Detect which cell encompasses the target text, then output its [X, Y] center coordinate. 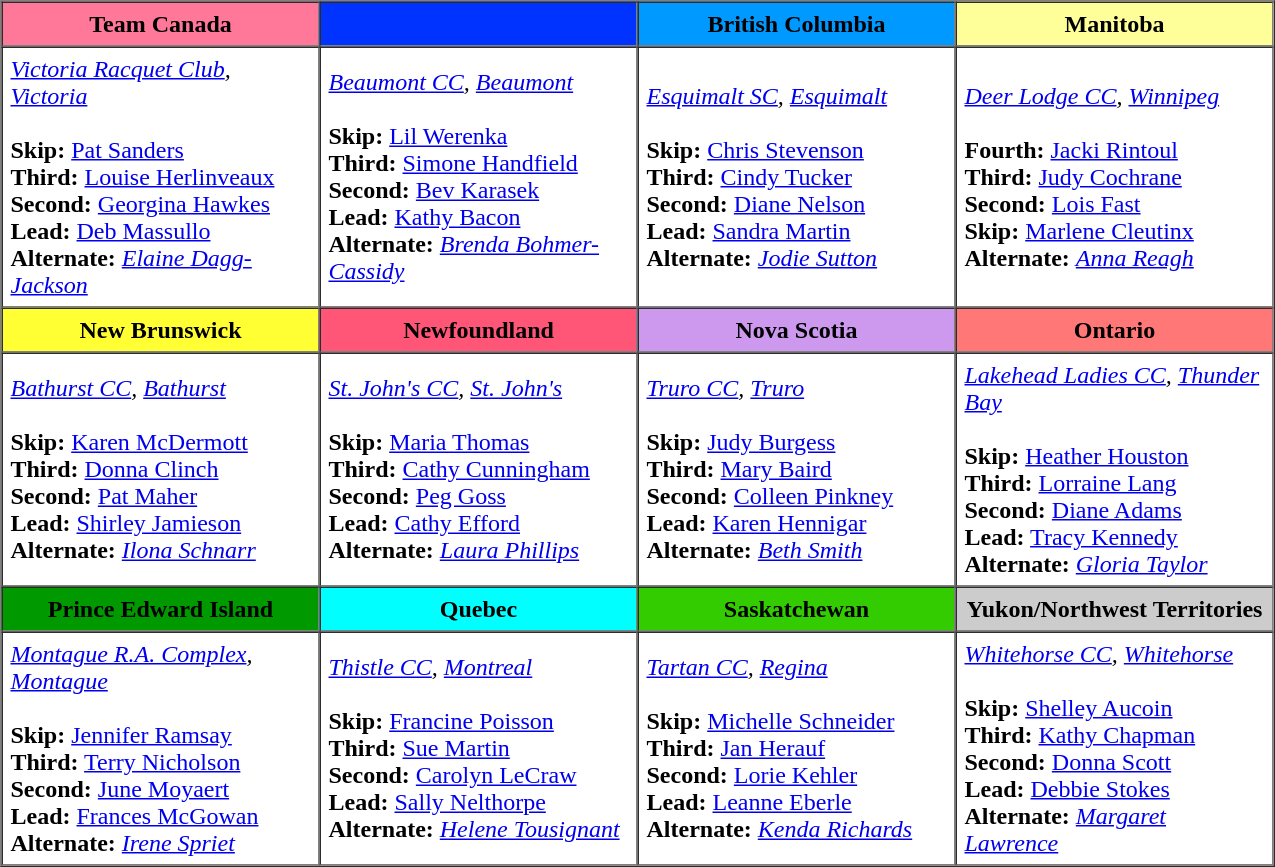
Saskatchewan [797, 608]
New Brunswick [161, 330]
Victoria Racquet Club, Victoria Skip: Pat Sanders Third: Louise Herlinveaux Second: Georgina Hawkes Lead: Deb Massullo Alternate: Elaine Dagg-Jackson [161, 176]
Bathurst CC, Bathurst Skip: Karen McDermott Third: Donna Clinch Second: Pat Maher Lead: Shirley Jamieson Alternate: Ilona Schnarr [161, 469]
Tartan CC, Regina Skip: Michelle Schneider Third: Jan Herauf Second: Lorie Kehler Lead: Leanne Eberle Alternate: Kenda Richards [797, 749]
Montague R.A. Complex, Montague Skip: Jennifer Ramsay Third: Terry Nicholson Second: June Moyaert Lead: Frances McGowan Alternate: Irene Spriet [161, 749]
Quebec [479, 608]
Newfoundland [479, 330]
Esquimalt SC, Esquimalt Skip: Chris Stevenson Third: Cindy Tucker Second: Diane Nelson Lead: Sandra Martin Alternate: Jodie Sutton [797, 176]
Manitoba [1115, 24]
Whitehorse CC, Whitehorse Skip: Shelley Aucoin Third: Kathy Chapman Second: Donna Scott Lead: Debbie Stokes Alternate: Margaret Lawrence [1115, 749]
Yukon/Northwest Territories [1115, 608]
Truro CC, Truro Skip: Judy Burgess Third: Mary Baird Second: Colleen Pinkney Lead: Karen Hennigar Alternate: Beth Smith [797, 469]
Thistle CC, Montreal Skip: Francine Poisson Third: Sue Martin Second: Carolyn LeCraw Lead: Sally Nelthorpe Alternate: Helene Tousignant [479, 749]
British Columbia [797, 24]
Team Canada [161, 24]
St. John's CC, St. John's Skip: Maria Thomas Third: Cathy Cunningham Second: Peg Goss Lead: Cathy Efford Alternate: Laura Phillips [479, 469]
Lakehead Ladies CC, Thunder Bay Skip: Heather Houston Third: Lorraine Lang Second: Diane Adams Lead: Tracy Kennedy Alternate: Gloria Taylor [1115, 469]
Beaumont CC, Beaumont Skip: Lil Werenka Third: Simone Handfield Second: Bev Karasek Lead: Kathy Bacon Alternate: Brenda Bohmer-Cassidy [479, 176]
Prince Edward Island [161, 608]
Nova Scotia [797, 330]
Deer Lodge CC, Winnipeg Fourth: Jacki Rintoul Third: Judy Cochrane Second: Lois Fast Skip: Marlene Cleutinx Alternate: Anna Reagh [1115, 176]
Ontario [1115, 330]
